Capture the cell that displays the provided text and extract its [X, Y] central coordinate. 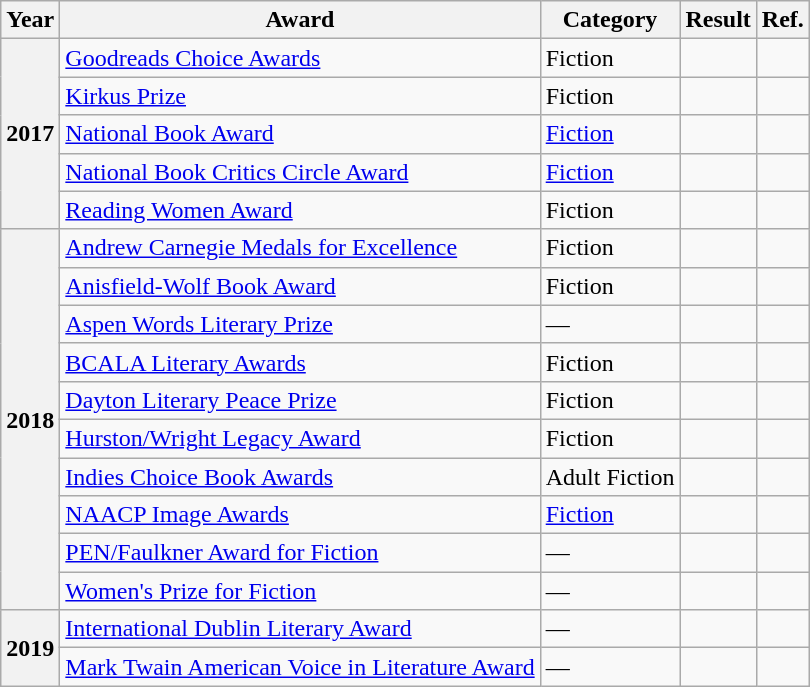
Category [610, 20]
2017 [30, 134]
National Book Critics Circle Award [300, 172]
National Book Award [300, 134]
Year [30, 20]
Reading Women Award [300, 210]
Goodreads Choice Awards [300, 58]
Ref. [782, 20]
Result [718, 20]
BCALA Literary Awards [300, 362]
Indies Choice Book Awards [300, 477]
Aspen Words Literary Prize [300, 324]
Andrew Carnegie Medals for Excellence [300, 248]
Kirkus Prize [300, 96]
Anisfield-Wolf Book Award [300, 286]
Award [300, 20]
Mark Twain American Voice in Literature Award [300, 667]
International Dublin Literary Award [300, 629]
Dayton Literary Peace Prize [300, 400]
Hurston/Wright Legacy Award [300, 438]
2018 [30, 420]
Adult Fiction [610, 477]
Women's Prize for Fiction [300, 591]
NAACP Image Awards [300, 515]
PEN/Faulkner Award for Fiction [300, 553]
2019 [30, 648]
